For the text-containing cell, return its midpoint in [X, Y] coordinate format. 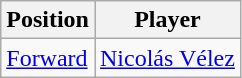
Player [167, 20]
Position [48, 20]
Nicolás Vélez [167, 58]
Forward [48, 58]
